Provide the [X, Y] coordinate of the cell's center where the given text is located.  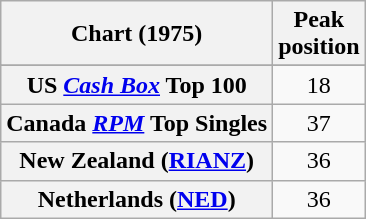
New Zealand (RIANZ) [137, 161]
18 [319, 85]
US Cash Box Top 100 [137, 85]
Canada RPM Top Singles [137, 123]
Chart (1975) [137, 34]
37 [319, 123]
Netherlands (NED) [137, 199]
Peakposition [319, 34]
